Return (X, Y) of the center of cell containing provided text 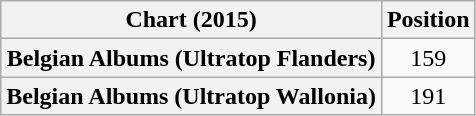
Chart (2015) (192, 20)
Belgian Albums (Ultratop Wallonia) (192, 96)
159 (428, 58)
191 (428, 96)
Belgian Albums (Ultratop Flanders) (192, 58)
Position (428, 20)
